Capture the cell that displays the provided text and extract its (x, y) central coordinate. 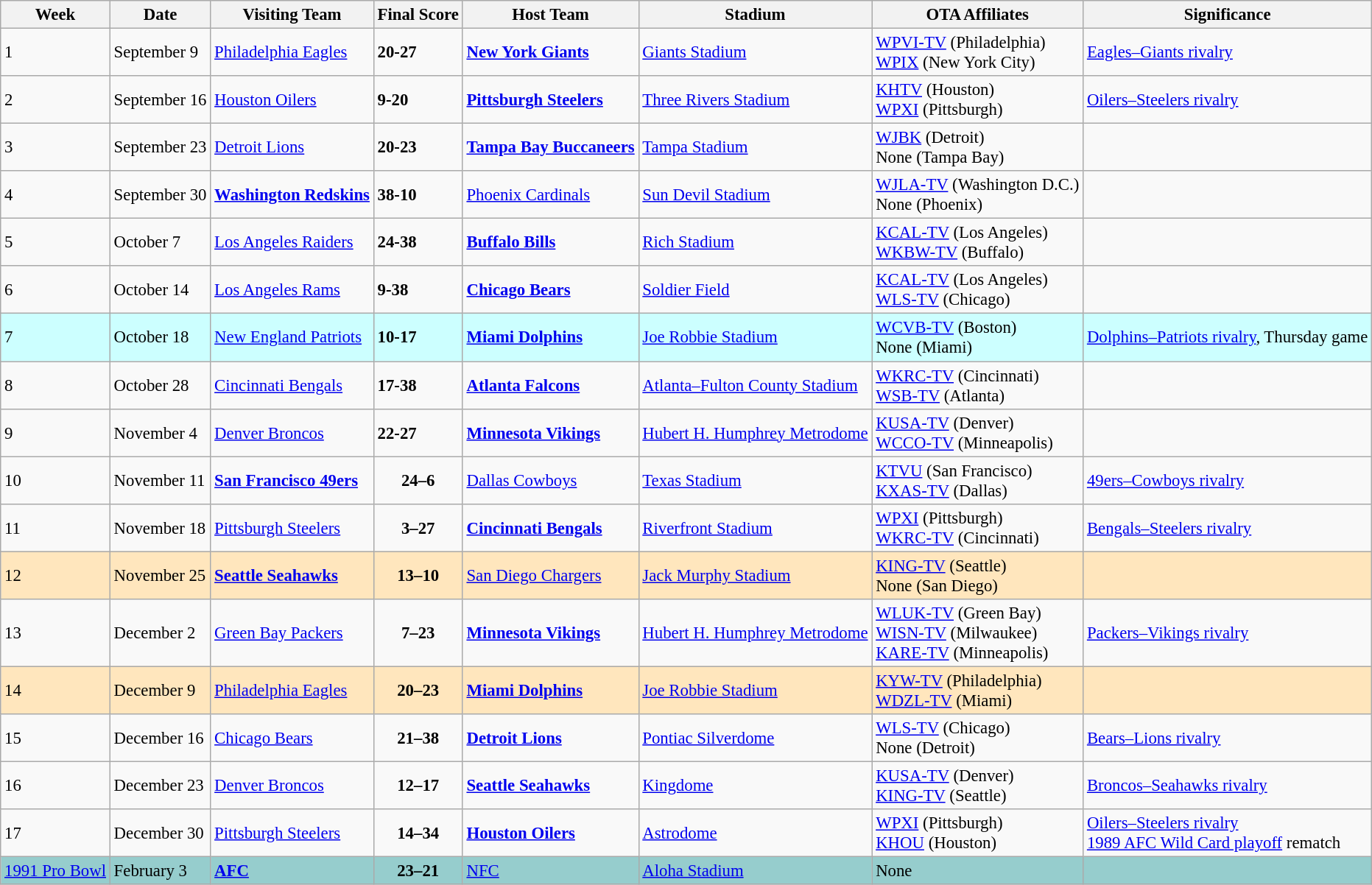
5 (56, 243)
49ers–Cowboys rivalry (1228, 480)
Los Angeles Raiders (292, 243)
San Diego Chargers (551, 576)
20-27 (418, 53)
New England Patriots (292, 337)
November 25 (160, 576)
Broncos–Seahawks rivalry (1228, 785)
Sun Devil Stadium (756, 194)
Phoenix Cardinals (551, 194)
Eagles–Giants rivalry (1228, 53)
Bears–Lions rivalry (1228, 738)
Riverfront Stadium (756, 527)
Giants Stadium (756, 53)
6 (56, 290)
Aloha Stadium (756, 871)
21–38 (418, 738)
New York Giants (551, 53)
Week (56, 15)
24-38 (418, 243)
Atlanta Falcons (551, 386)
Rich Stadium (756, 243)
15 (56, 738)
October 14 (160, 290)
Stadium (756, 15)
Tampa Bay Buccaneers (551, 147)
September 16 (160, 100)
October 7 (160, 243)
8 (56, 386)
WJLA-TV (Washington D.C.)None (Phoenix) (978, 194)
16 (56, 785)
WCVB-TV (Boston)None (Miami) (978, 337)
November 4 (160, 433)
February 3 (160, 871)
17 (56, 833)
Dolphins–Patriots rivalry, Thursday game (1228, 337)
38-10 (418, 194)
Oilers–Steelers rivalry (1228, 100)
Packers–Vikings rivalry (1228, 633)
3–27 (418, 527)
WKRC-TV (Cincinnati)WSB-TV (Atlanta) (978, 386)
Date (160, 15)
Washington Redskins (292, 194)
Final Score (418, 15)
NFC (551, 871)
Host Team (551, 15)
Atlanta–Fulton County Stadium (756, 386)
13 (56, 633)
13–10 (418, 576)
Soldier Field (756, 290)
22-27 (418, 433)
Green Bay Packers (292, 633)
Dallas Cowboys (551, 480)
17-38 (418, 386)
20–23 (418, 691)
1 (56, 53)
4 (56, 194)
WLS-TV (Chicago)None (Detroit) (978, 738)
KUSA-TV (Denver)KING-TV (Seattle) (978, 785)
Jack Murphy Stadium (756, 576)
14–34 (418, 833)
September 23 (160, 147)
WLUK-TV (Green Bay)WISN-TV (Milwaukee)KARE-TV (Minneapolis) (978, 633)
10 (56, 480)
None (978, 871)
10-17 (418, 337)
Bengals–Steelers rivalry (1228, 527)
November 11 (160, 480)
KCAL-TV (Los Angeles)WLS-TV (Chicago) (978, 290)
WPXI (Pittsburgh)WKRC-TV (Cincinnati) (978, 527)
December 16 (160, 738)
Astrodome (756, 833)
9-38 (418, 290)
Kingdome (756, 785)
KYW-TV (Philadelphia)WDZL-TV (Miami) (978, 691)
AFC (292, 871)
November 18 (160, 527)
9-20 (418, 100)
Three Rivers Stadium (756, 100)
WJBK (Detroit)None (Tampa Bay) (978, 147)
KUSA-TV (Denver)WCCO-TV (Minneapolis) (978, 433)
2 (56, 100)
1991 Pro Bowl (56, 871)
Visiting Team (292, 15)
3 (56, 147)
December 30 (160, 833)
September 30 (160, 194)
23–21 (418, 871)
20-23 (418, 147)
KHTV (Houston)WPXI (Pittsburgh) (978, 100)
December 2 (160, 633)
Oilers–Steelers rivalry1989 AFC Wild Card playoff rematch (1228, 833)
12–17 (418, 785)
7–23 (418, 633)
September 9 (160, 53)
Pontiac Silverdome (756, 738)
Buffalo Bills (551, 243)
WPVI-TV (Philadelphia)WPIX (New York City) (978, 53)
October 18 (160, 337)
October 28 (160, 386)
OTA Affiliates (978, 15)
24–6 (418, 480)
14 (56, 691)
11 (56, 527)
KING-TV (Seattle)None (San Diego) (978, 576)
Significance (1228, 15)
Tampa Stadium (756, 147)
9 (56, 433)
12 (56, 576)
December 9 (160, 691)
KCAL-TV (Los Angeles)WKBW-TV (Buffalo) (978, 243)
KTVU (San Francisco)KXAS-TV (Dallas) (978, 480)
Los Angeles Rams (292, 290)
WPXI (Pittsburgh)KHOU (Houston) (978, 833)
7 (56, 337)
December 23 (160, 785)
San Francisco 49ers (292, 480)
Texas Stadium (756, 480)
